For the text-containing cell, return its midpoint in (X, Y) coordinate format. 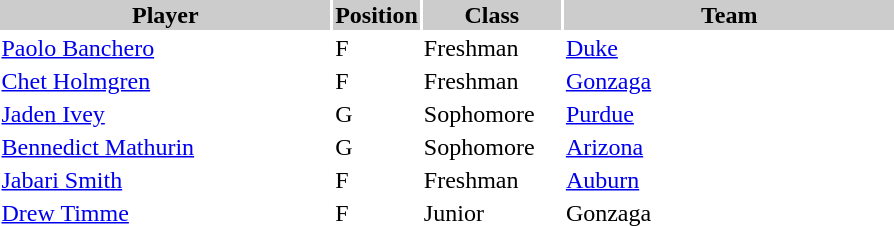
Position (377, 15)
Arizona (729, 147)
Jabari Smith (166, 180)
Class (492, 15)
Player (166, 15)
Auburn (729, 180)
Duke (729, 48)
Purdue (729, 114)
Chet Holmgren (166, 81)
Gonzaga (729, 81)
Team (729, 15)
Bennedict Mathurin (166, 147)
Jaden Ivey (166, 114)
Paolo Banchero (166, 48)
